From the cell containing the given text, extract its center point as [x, y] coordinate. 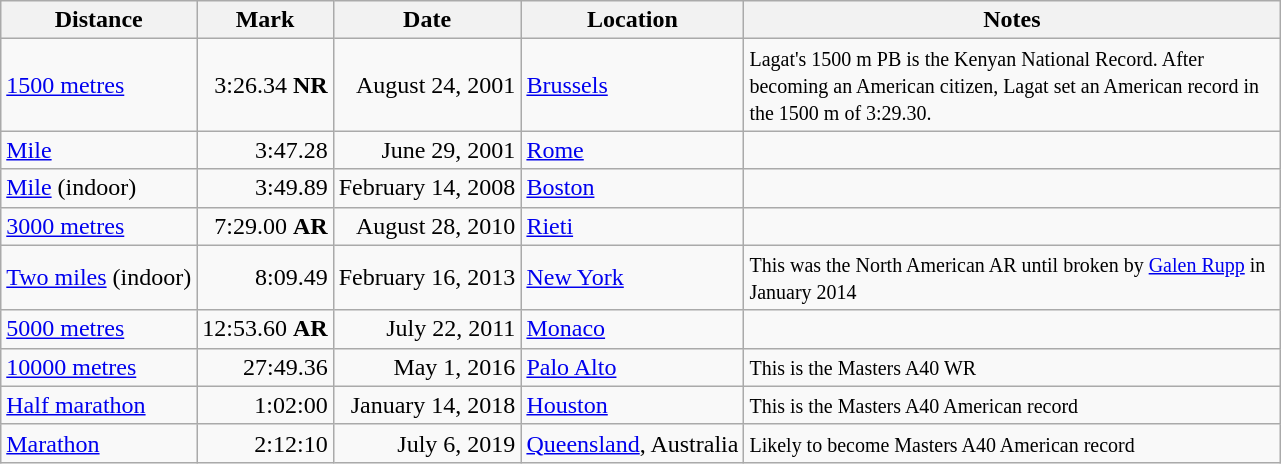
1:02:00 [265, 405]
This was the North American AR until broken by Galen Rupp in January 2014 [1012, 278]
Queensland, Australia [632, 443]
Palo Alto [632, 367]
New York [632, 278]
8:09.49 [265, 278]
Brussels [632, 85]
Distance [99, 20]
7:29.00 AR [265, 226]
Mark [265, 20]
2:12:10 [265, 443]
July 6, 2019 [427, 443]
August 24, 2001 [427, 85]
January 14, 2018 [427, 405]
Rieti [632, 226]
3000 metres [99, 226]
3:47.28 [265, 150]
5000 metres [99, 329]
Mile (indoor) [99, 188]
Boston [632, 188]
Notes [1012, 20]
Rome [632, 150]
This is the Masters A40 WR [1012, 367]
May 1, 2016 [427, 367]
July 22, 2011 [427, 329]
12:53.60 AR [265, 329]
This is the Masters A40 American record [1012, 405]
February 16, 2013 [427, 278]
Half marathon [99, 405]
Mile [99, 150]
27:49.36 [265, 367]
10000 metres [99, 367]
Date [427, 20]
Houston [632, 405]
August 28, 2010 [427, 226]
Lagat's 1500 m PB is the Kenyan National Record. After becoming an American citizen, Lagat set an American record in the 1500 m of 3:29.30. [1012, 85]
Location [632, 20]
June 29, 2001 [427, 150]
Likely to become Masters A40 American record [1012, 443]
3:49.89 [265, 188]
February 14, 2008 [427, 188]
Two miles (indoor) [99, 278]
3:26.34 NR [265, 85]
1500 metres [99, 85]
Marathon [99, 443]
Monaco [632, 329]
